Output the (X, Y) coordinate of the center of the cell containing the given text.  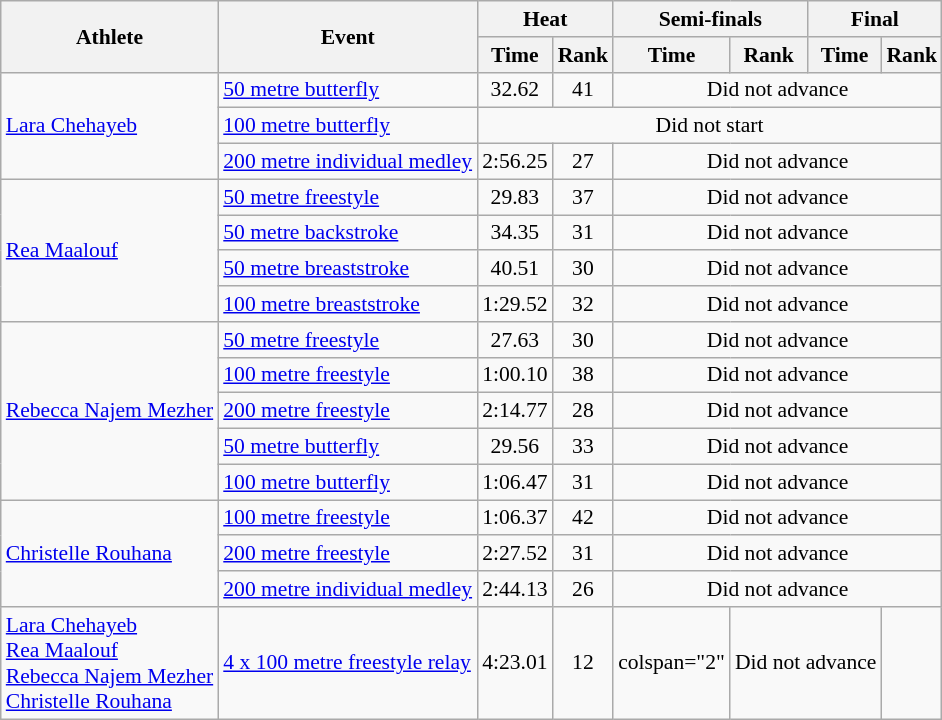
32.62 (514, 90)
41 (584, 90)
1:06.37 (514, 518)
29.56 (514, 447)
Athlete (110, 36)
27.63 (514, 340)
colspan="2" (672, 663)
2:56.25 (514, 162)
1:29.52 (514, 304)
Semi-finals (710, 19)
50 metre breaststroke (348, 269)
4:23.01 (514, 663)
42 (584, 518)
1:06.47 (514, 482)
Heat (545, 19)
50 metre backstroke (348, 233)
1:00.10 (514, 375)
27 (584, 162)
Christelle Rouhana (110, 554)
38 (584, 375)
Did not start (710, 126)
29.83 (514, 197)
12 (584, 663)
2:14.77 (514, 411)
33 (584, 447)
4 x 100 metre freestyle relay (348, 663)
2:27.52 (514, 554)
28 (584, 411)
26 (584, 589)
Lara ChehayebRea MaaloufRebecca Najem MezherChristelle Rouhana (110, 663)
34.35 (514, 233)
32 (584, 304)
100 metre breaststroke (348, 304)
Rebecca Najem Mezher (110, 411)
40.51 (514, 269)
Lara Chehayeb (110, 126)
2:44.13 (514, 589)
37 (584, 197)
Rea Maalouf (110, 250)
Final (874, 19)
Event (348, 36)
